Detect which cell encompasses the target text, then output its (X, Y) center coordinate. 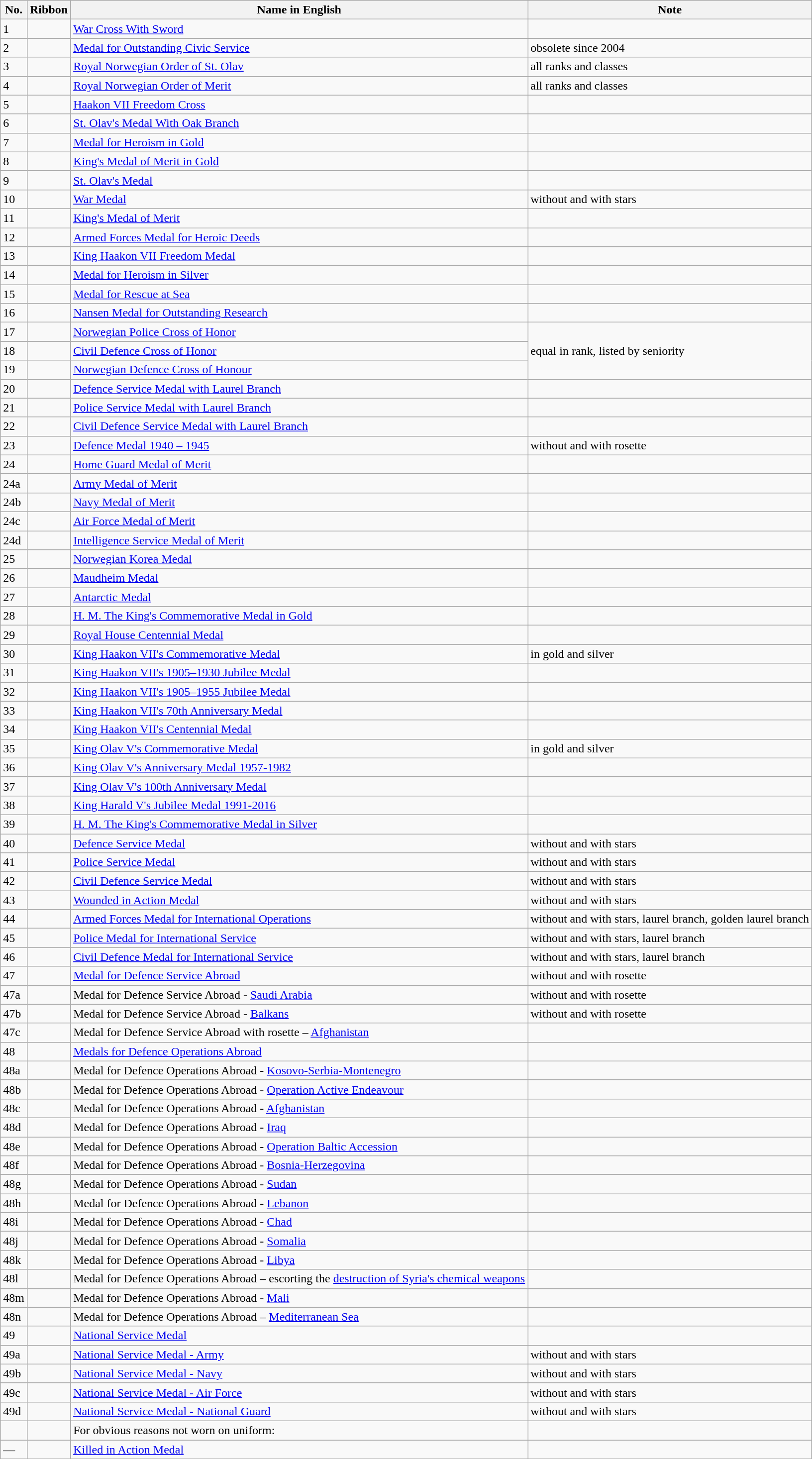
Civil Defence Cross of Honor (300, 351)
Defence Medal 1940 – 1945 (300, 445)
King's Medal of Merit (300, 218)
National Service Medal - Air Force (300, 1392)
St. Olav's Medal (300, 180)
48n (14, 1317)
National Service Medal - Army (300, 1355)
7 (14, 142)
Medal for Defence Operations Abroad - Libya (300, 1260)
King Haakon VII's Commemorative Medal (300, 654)
Medal for Heroism in Silver (300, 275)
39 (14, 824)
49a (14, 1355)
Civil Defence Service Medal (300, 881)
48e (14, 1146)
Royal Norwegian Order of Merit (300, 86)
King Harald V's Jubilee Medal 1991-2016 (300, 805)
King Olav V's Commemorative Medal (300, 748)
King's Medal of Merit in Gold (300, 161)
10 (14, 199)
Navy Medal of Merit (300, 502)
Medal for Defence Operations Abroad - Sudan (300, 1184)
St. Olav's Medal With Oak Branch (300, 123)
Defence Service Medal (300, 843)
48c (14, 1108)
41 (14, 862)
Maudheim Medal (300, 578)
Royal House Centennial Medal (300, 635)
49b (14, 1373)
47a (14, 995)
For obvious reasons not worn on uniform: (300, 1430)
34 (14, 729)
31 (14, 673)
Army Medal of Merit (300, 483)
27 (14, 597)
Medal for Defence Service Abroad with rosette – Afghanistan (300, 1033)
48a (14, 1070)
3 (14, 67)
48j (14, 1241)
16 (14, 313)
King Haakon VII's 1905–1955 Jubilee Medal (300, 692)
Norwegian Police Cross of Honor (300, 332)
25 (14, 559)
Medal for Defence Operations Abroad - Operation Baltic Accession (300, 1146)
Norwegian Defence Cross of Honour (300, 370)
48g (14, 1184)
Nansen Medal for Outstanding Research (300, 313)
H. M. The King's Commemorative Medal in Silver (300, 824)
Medal for Defence Service Abroad (300, 976)
48f (14, 1165)
48h (14, 1203)
Medal for Defence Service Abroad - Saudi Arabia (300, 995)
Medal for Defence Operations Abroad - Bosnia-Herzegovina (300, 1165)
Armed Forces Medal for Heroic Deeds (300, 237)
47 (14, 976)
Medal for Defence Operations Abroad - Chad (300, 1222)
47c (14, 1033)
Medal for Defence Operations Abroad - Somalia (300, 1241)
33 (14, 711)
Medal for Defence Operations Abroad - Mali (300, 1298)
30 (14, 654)
23 (14, 445)
48d (14, 1127)
Medal for Heroism in Gold (300, 142)
Ribbon (49, 10)
Medals for Defence Operations Abroad (300, 1051)
War Cross With Sword (300, 29)
Medal for Outstanding Civic Service (300, 48)
Wounded in Action Medal (300, 900)
13 (14, 256)
14 (14, 275)
Civil Defence Medal for International Service (300, 957)
Norwegian Korea Medal (300, 559)
— (14, 1450)
47b (14, 1014)
Police Service Medal with Laurel Branch (300, 408)
Antarctic Medal (300, 597)
Intelligence Service Medal of Merit (300, 540)
35 (14, 748)
Name in English (300, 10)
Police Service Medal (300, 862)
King Haakon VII Freedom Medal (300, 256)
Medal for Rescue at Sea (300, 294)
40 (14, 843)
21 (14, 408)
29 (14, 635)
King Haakon VII's 70th Anniversary Medal (300, 711)
18 (14, 351)
Medal for Defence Operations Abroad - Iraq (300, 1127)
Medal for Defence Operations Abroad – Mediterranean Sea (300, 1317)
Police Medal for International Service (300, 938)
24a (14, 483)
5 (14, 104)
War Medal (300, 199)
26 (14, 578)
48b (14, 1089)
Medal for Defence Operations Abroad - Kosovo-Serbia-Montenegro (300, 1070)
King Haakon VII's 1905–1930 Jubilee Medal (300, 673)
28 (14, 616)
48i (14, 1222)
43 (14, 900)
Home Guard Medal of Merit (300, 464)
National Service Medal - National Guard (300, 1411)
2 (14, 48)
Medal for Defence Operations Abroad - Operation Active Endeavour (300, 1089)
36 (14, 767)
24c (14, 521)
National Service Medal (300, 1336)
National Service Medal - Navy (300, 1373)
49 (14, 1336)
15 (14, 294)
Note (670, 10)
Killed in Action Medal (300, 1450)
24b (14, 502)
King Haakon VII's Centennial Medal (300, 729)
H. M. The King's Commemorative Medal in Gold (300, 616)
17 (14, 332)
1 (14, 29)
King Olav V's Anniversary Medal 1957-1982 (300, 767)
11 (14, 218)
49d (14, 1411)
No. (14, 10)
48l (14, 1279)
without and with stars, laurel branch, golden laurel branch (670, 919)
obsolete since 2004 (670, 48)
48m (14, 1298)
46 (14, 957)
King Olav V's 100th Anniversary Medal (300, 786)
37 (14, 786)
44 (14, 919)
19 (14, 370)
Medal for Defence Operations Abroad - Afghanistan (300, 1108)
45 (14, 938)
12 (14, 237)
4 (14, 86)
48 (14, 1051)
Air Force Medal of Merit (300, 521)
6 (14, 123)
equal in rank, listed by seniority (670, 351)
9 (14, 180)
24 (14, 464)
Medal for Defence Service Abroad - Balkans (300, 1014)
Haakon VII Freedom Cross (300, 104)
38 (14, 805)
20 (14, 389)
Civil Defence Service Medal with Laurel Branch (300, 426)
Defence Service Medal with Laurel Branch (300, 389)
49c (14, 1392)
Royal Norwegian Order of St. Olav (300, 67)
42 (14, 881)
22 (14, 426)
32 (14, 692)
Medal for Defence Operations Abroad - Lebanon (300, 1203)
24d (14, 540)
48k (14, 1260)
8 (14, 161)
Armed Forces Medal for International Operations (300, 919)
Medal for Defence Operations Abroad – escorting the destruction of Syria's chemical weapons (300, 1279)
